Return [X, Y] of the center of cell containing provided text 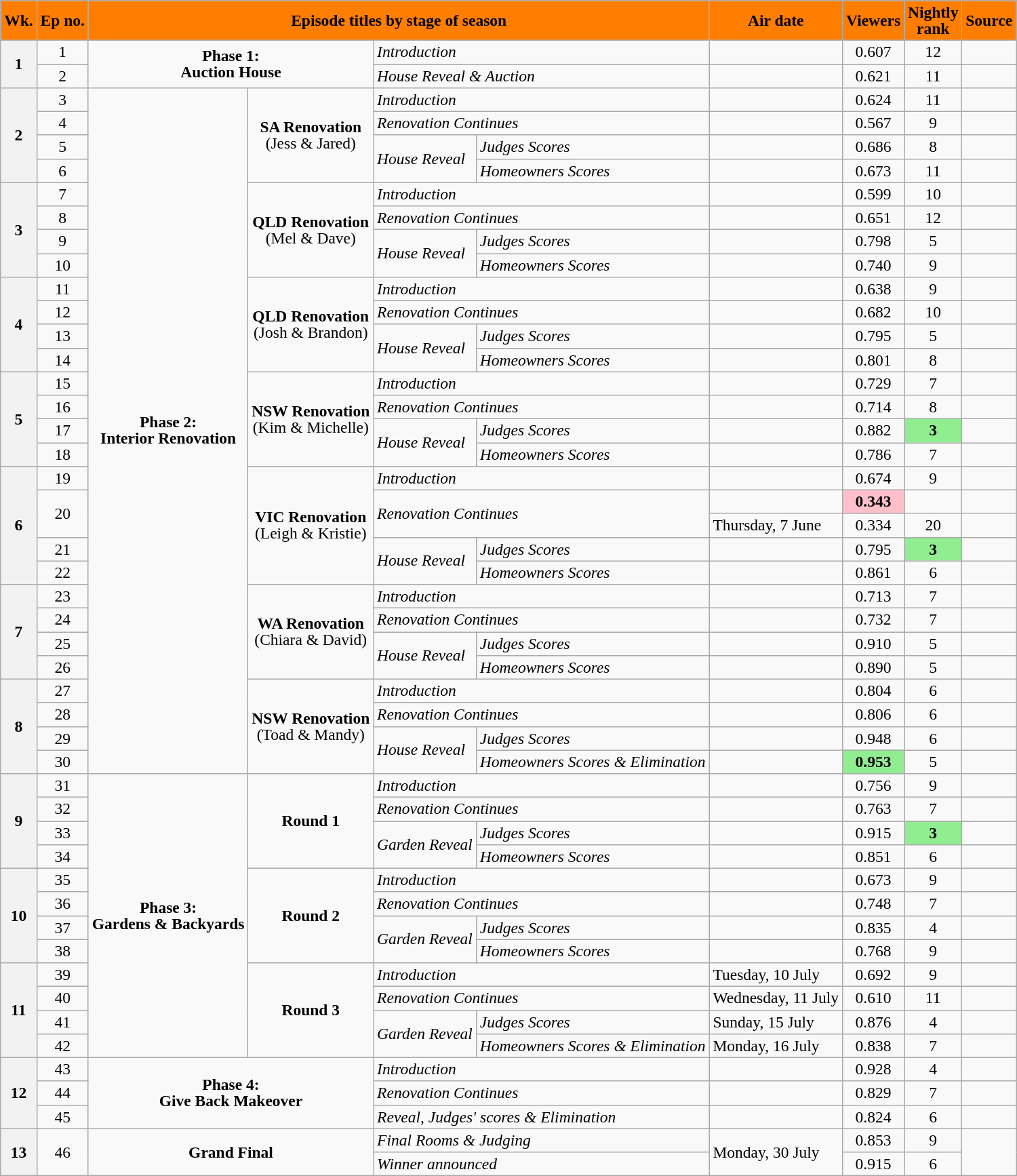
NSW Renovation(Kim & Michelle) [311, 419]
0.824 [873, 1116]
Round 2 [311, 916]
Tuesday, 10 July [776, 974]
0.740 [873, 264]
Nightlyrank [933, 20]
0.798 [873, 241]
Source [989, 20]
0.607 [873, 52]
WA Renovation(Chiara & David) [311, 631]
Wednesday, 11 July [776, 998]
40 [62, 998]
0.835 [873, 928]
0.599 [873, 194]
Grand Final [231, 1152]
0.624 [873, 99]
VIC Renovation(Leigh & Kristie) [311, 525]
Phase 3:Gardens & Backyards [168, 915]
15 [62, 384]
0.851 [873, 856]
Monday, 16 July [776, 1046]
0.806 [873, 715]
0.638 [873, 289]
0.838 [873, 1046]
26 [62, 667]
37 [62, 928]
16 [62, 407]
34 [62, 856]
44 [62, 1093]
0.853 [873, 1141]
23 [62, 595]
46 [62, 1152]
0.651 [873, 217]
Ep no. [62, 20]
18 [62, 454]
0.334 [873, 525]
31 [62, 785]
38 [62, 951]
Wk. [19, 20]
39 [62, 974]
0.948 [873, 738]
0.713 [873, 595]
27 [62, 690]
Phase 2:Interior Renovation [168, 430]
Phase 4:Give Back Makeover [231, 1093]
43 [62, 1069]
29 [62, 738]
Phase 1:Auction House [231, 64]
0.610 [873, 998]
24 [62, 620]
Viewers [873, 20]
0.890 [873, 667]
0.756 [873, 785]
Round 3 [311, 1010]
28 [62, 715]
0.768 [873, 951]
Thursday, 7 June [776, 525]
0.910 [873, 643]
45 [62, 1116]
0.621 [873, 76]
17 [62, 430]
0.729 [873, 384]
Episode titles by stage of season [399, 20]
41 [62, 1021]
14 [62, 359]
Reveal, Judges' scores & Elimination [541, 1116]
22 [62, 572]
32 [62, 808]
0.692 [873, 974]
0.786 [873, 454]
Monday, 30 July [776, 1152]
NSW Renovation(Toad & Mandy) [311, 726]
Winner announced [541, 1164]
0.829 [873, 1093]
0.801 [873, 359]
0.882 [873, 430]
19 [62, 477]
SA Renovation(Jess & Jared) [311, 135]
Final Rooms & Judging [541, 1141]
QLD Renovation(Josh & Brandon) [311, 324]
0.928 [873, 1069]
House Reveal & Auction [541, 76]
Air date [776, 20]
0.714 [873, 407]
0.567 [873, 123]
33 [62, 833]
0.876 [873, 1021]
36 [62, 903]
0.953 [873, 762]
0.804 [873, 690]
42 [62, 1046]
0.343 [873, 502]
25 [62, 643]
0.732 [873, 620]
Round 1 [311, 821]
0.682 [873, 312]
0.748 [873, 903]
30 [62, 762]
35 [62, 880]
0.861 [873, 572]
0.674 [873, 477]
0.763 [873, 808]
Sunday, 15 July [776, 1021]
0.686 [873, 146]
QLD Renovation(Mel & Dave) [311, 230]
21 [62, 549]
